Return the [X, Y] coordinate for the center point of the cell that contains the specified text.  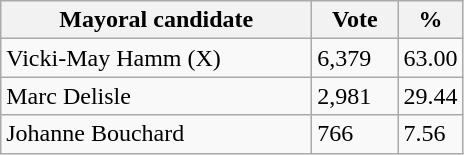
Marc Delisle [156, 96]
% [430, 20]
Johanne Bouchard [156, 134]
Vicki-May Hamm (X) [156, 58]
29.44 [430, 96]
6,379 [355, 58]
63.00 [430, 58]
7.56 [430, 134]
766 [355, 134]
Mayoral candidate [156, 20]
2,981 [355, 96]
Vote [355, 20]
